Search for the cell housing the specified text and yield its (X, Y) center coordinate. 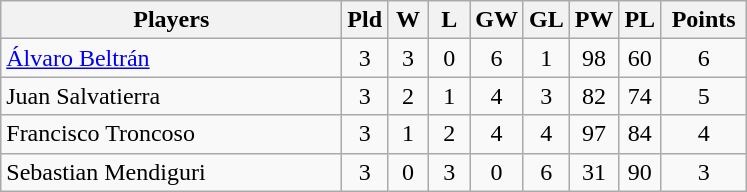
Pld (365, 20)
90 (640, 172)
84 (640, 134)
W (408, 20)
PL (640, 20)
Sebastian Mendiguri (172, 172)
31 (594, 172)
Juan Salvatierra (172, 96)
82 (594, 96)
5 (704, 96)
Francisco Troncoso (172, 134)
GL (546, 20)
PW (594, 20)
74 (640, 96)
Players (172, 20)
L (450, 20)
Álvaro Beltrán (172, 58)
60 (640, 58)
Points (704, 20)
98 (594, 58)
97 (594, 134)
GW (497, 20)
